Return the (X, Y) coordinate for the center point of the cell that contains the specified text.  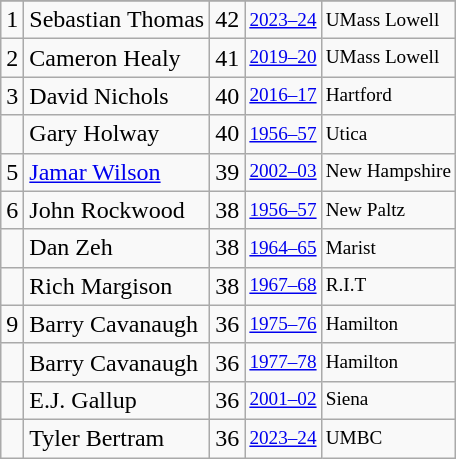
41 (228, 58)
42 (228, 20)
New Hampshire (388, 172)
2002–03 (283, 172)
Siena (388, 400)
Marist (388, 248)
2016–17 (283, 96)
3 (12, 96)
Jamar Wilson (117, 172)
David Nichols (117, 96)
1967–68 (283, 286)
Sebastian Thomas (117, 20)
Tyler Bertram (117, 438)
1964–65 (283, 248)
2019–20 (283, 58)
Dan Zeh (117, 248)
39 (228, 172)
Rich Margison (117, 286)
Hartford (388, 96)
5 (12, 172)
1977–78 (283, 362)
Utica (388, 134)
6 (12, 210)
Gary Holway (117, 134)
New Paltz (388, 210)
Cameron Healy (117, 58)
R.I.T (388, 286)
1 (12, 20)
2001–02 (283, 400)
John Rockwood (117, 210)
1975–76 (283, 324)
2 (12, 58)
UMBC (388, 438)
9 (12, 324)
E.J. Gallup (117, 400)
